Return the [X, Y] coordinate for the center point of the cell that contains the specified text.  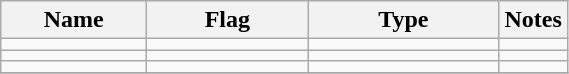
Type [404, 20]
Notes [533, 20]
Flag [228, 20]
Name [74, 20]
